Scan for the cell matching the given text and deliver its [x, y] coordinate at center. 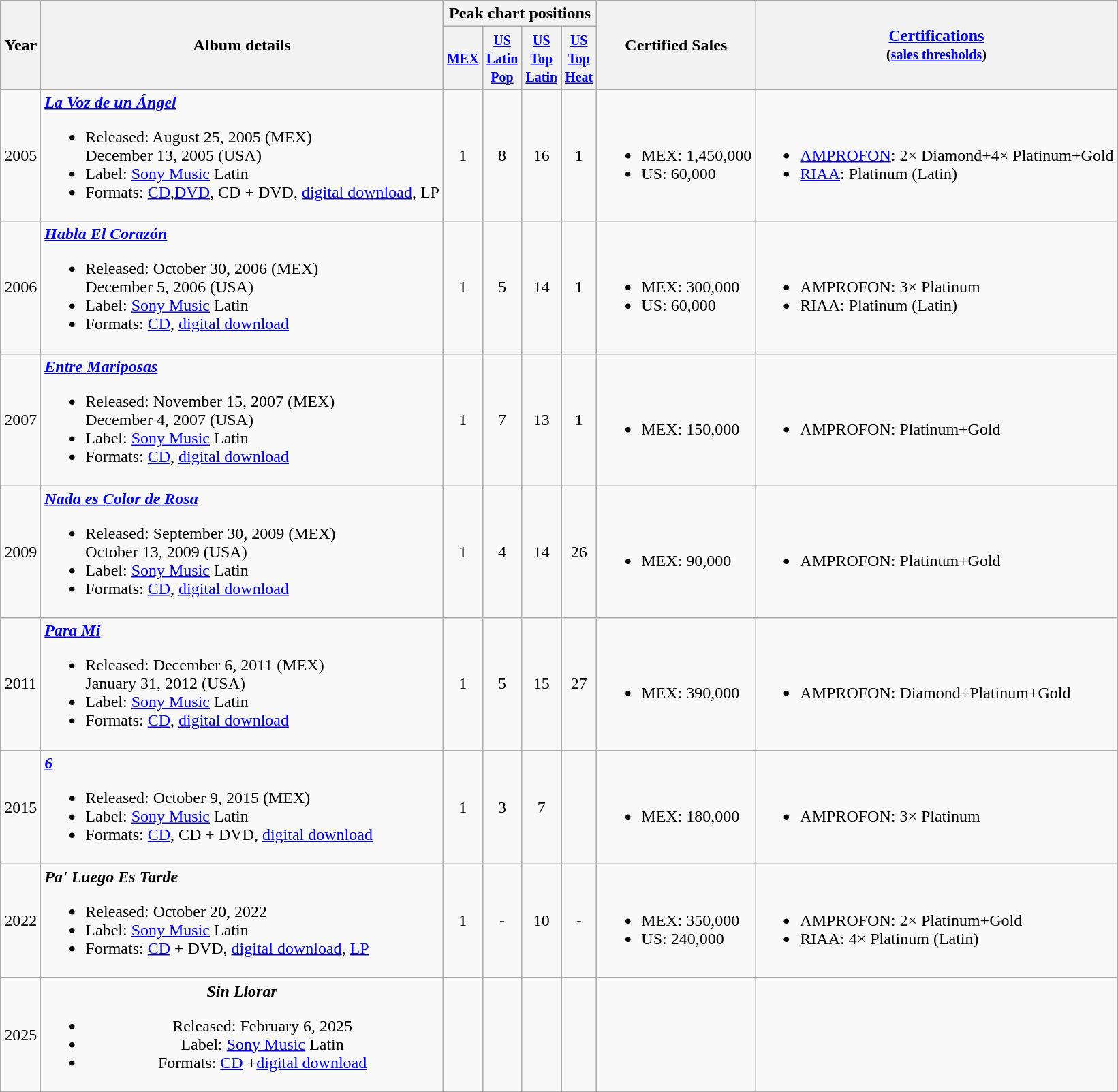
2009 [20, 552]
MEX: 350,000US: 240,000 [676, 921]
2022 [20, 921]
MEX: 300,000US: 60,000 [676, 287]
La Voz de un ÁngelReleased: August 25, 2005 (MEX)December 13, 2005 (USA)Label: Sony Music LatinFormats: CD,DVD, CD + DVD, digital download, LP [243, 155]
27 [579, 684]
Album details [243, 45]
US Latin Pop [502, 58]
16 [542, 155]
Entre MariposasReleased: November 15, 2007 (MEX)December 4, 2007 (USA)Label: Sony Music LatinFormats: CD, digital download [243, 420]
AMPROFON: Diamond+Platinum+Gold [936, 684]
8 [502, 155]
4 [502, 552]
Habla El CorazónReleased: October 30, 2006 (MEX)December 5, 2006 (USA)Label: Sony Music LatinFormats: CD, digital download [243, 287]
2005 [20, 155]
15 [542, 684]
AMPROFON: 3× Platinum [936, 807]
2025 [20, 1034]
6Released: October 9, 2015 (MEX)Label: Sony Music LatinFormats: CD, CD + DVD, digital download [243, 807]
Nada es Color de RosaReleased: September 30, 2009 (MEX)October 13, 2009 (USA)Label: Sony Music LatinFormats: CD, digital download [243, 552]
Certifications(sales thresholds) [936, 45]
Peak chart positions [519, 14]
Sin LlorarReleased: February 6, 2025Label: Sony Music LatinFormats: CD +digital download [243, 1034]
26 [579, 552]
MEX: 150,000 [676, 420]
2015 [20, 807]
MEX: 1,450,000US: 60,000 [676, 155]
MEX: 90,000 [676, 552]
10 [542, 921]
Year [20, 45]
MEX [463, 58]
MEX: 390,000 [676, 684]
13 [542, 420]
AMPROFON: 3× PlatinumRIAA: Platinum (Latin) [936, 287]
MEX: 180,000 [676, 807]
Para MiReleased: December 6, 2011 (MEX)January 31, 2012 (USA)Label: Sony Music LatinFormats: CD, digital download [243, 684]
US Top Heat [579, 58]
Pa' Luego Es TardeReleased: October 20, 2022Label: Sony Music LatinFormats: CD + DVD, digital download, LP [243, 921]
2006 [20, 287]
AMPROFON: 2× Platinum+Gold RIAA: 4× Platinum (Latin) [936, 921]
2011 [20, 684]
Certified Sales [676, 45]
2007 [20, 420]
AMPROFON: 2× Diamond+4× Platinum+GoldRIAA: Platinum (Latin) [936, 155]
3 [502, 807]
US Top Latin [542, 58]
